Capture the cell that displays the provided text and extract its (x, y) central coordinate. 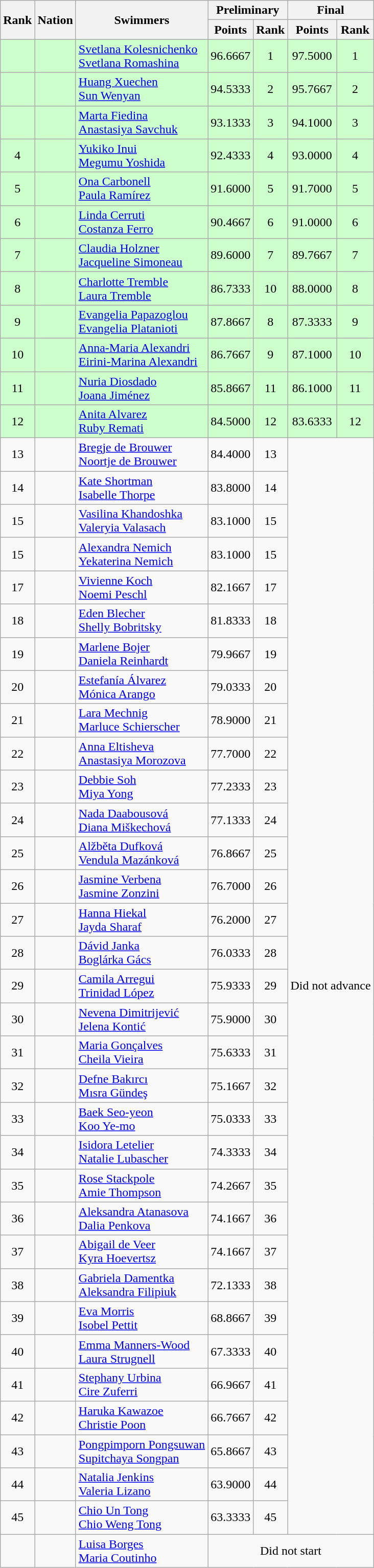
93.0000 (312, 155)
89.6000 (231, 255)
Haruka KawazoeChristie Poon (142, 1417)
Eden BlecherShelly Bobritsky (142, 621)
76.2000 (231, 919)
83.6333 (312, 422)
Debbie SohMiya Yong (142, 786)
Yukiko InuiMegumu Yoshida (142, 155)
Alžběta DufkováVendula Mazánková (142, 853)
Marta FiedinaAnastasiya Savchuk (142, 123)
84.5000 (231, 422)
79.9667 (231, 654)
Aleksandra AtanasovaDalia Penkova (142, 1218)
Isidora LetelierNatalie Lubascher (142, 1152)
Jasmine VerbenaJasmine Zonzini (142, 886)
Abigail de VeerKyra Hoevertsz (142, 1252)
Gabriela DamentkaAleksandra Filipiuk (142, 1285)
Charlotte TrembleLaura Tremble (142, 288)
91.7000 (312, 189)
Rose StackpoleAmie Thompson (142, 1186)
67.3333 (231, 1351)
79.0333 (231, 687)
Kate ShortmanIsabelle Thorpe (142, 488)
Estefanía ÁlvarezMónica Arango (142, 687)
Alexandra NemichYekaterina Nemich (142, 554)
Svetlana KolesnichenkoSvetlana Romashina (142, 56)
86.7667 (231, 354)
Ona CarbonellPaula Ramírez (142, 189)
Did not advance (331, 986)
87.3333 (312, 322)
77.7000 (231, 754)
66.7667 (231, 1417)
94.5333 (231, 89)
63.9000 (231, 1485)
Anita AlvarezRuby Remati (142, 422)
Nation (55, 20)
86.7333 (231, 288)
Pongpimporn PongsuwanSupitchaya Songpan (142, 1451)
90.4667 (231, 222)
76.0333 (231, 953)
65.8667 (231, 1451)
Defne BakırcıMısra Gündeş (142, 1085)
72.1333 (231, 1285)
87.8667 (231, 322)
Lara MechnigMarluce Schierscher (142, 720)
84.4000 (231, 454)
Claudia HolznerJacqueline Simoneau (142, 255)
Luisa BorgesMaria Coutinho (142, 1551)
92.4333 (231, 155)
Nevena DimitrijevićJelena Kontić (142, 1019)
74.2667 (231, 1186)
Hanna HiekalJayda Sharaf (142, 919)
76.7000 (231, 886)
Nada DaabousováDiana Miškechová (142, 820)
Evangelia PapazoglouEvangelia Platanioti (142, 322)
Vasilina KhandoshkaValeryia Valasach (142, 521)
77.1333 (231, 820)
78.9000 (231, 720)
Swimmers (142, 20)
83.8000 (231, 488)
Final (331, 10)
Baek Seo-yeonKoo Ye-mo (142, 1119)
74.3333 (231, 1152)
86.1000 (312, 388)
Dávid JankaBoglárka Gács (142, 953)
76.8667 (231, 853)
Anna EltishevaAnastasiya Morozova (142, 754)
94.1000 (312, 123)
Preliminary (248, 10)
87.1000 (312, 354)
Camila ArreguiTrinidad López (142, 986)
91.0000 (312, 222)
75.0333 (231, 1119)
Linda CerrutiCostanza Ferro (142, 222)
77.2333 (231, 786)
89.7667 (312, 255)
85.8667 (231, 388)
Eva MorrisIsobel Pettit (142, 1318)
75.9000 (231, 1019)
Anna-Maria AlexandriEirini-Marina Alexandri (142, 354)
81.8333 (231, 621)
75.6333 (231, 1053)
66.9667 (231, 1385)
95.7667 (312, 89)
Huang XuechenSun Wenyan (142, 89)
88.0000 (312, 288)
Nuria DiosdadoJoana Jiménez (142, 388)
96.6667 (231, 56)
Natalia JenkinsValeria Lizano (142, 1485)
63.3333 (231, 1517)
Emma Manners-WoodLaura Strugnell (142, 1351)
Did not start (291, 1551)
97.5000 (312, 56)
Maria GonçalvesCheila Vieira (142, 1053)
Chio Un TongChio Weng Tong (142, 1517)
75.9333 (231, 986)
Marlene BojerDaniela Reinhardt (142, 654)
Vivienne KochNoemi Peschl (142, 587)
Stephany UrbinaCire Zuferri (142, 1385)
68.8667 (231, 1318)
82.1667 (231, 587)
91.6000 (231, 189)
93.1333 (231, 123)
Bregje de BrouwerNoortje de Brouwer (142, 454)
75.1667 (231, 1085)
